For the text-containing cell, return its midpoint in (X, Y) coordinate format. 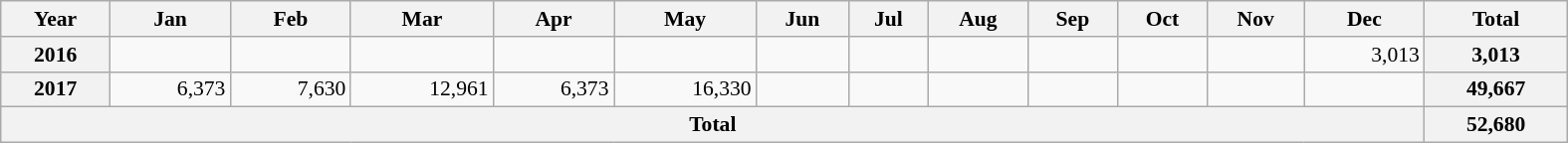
Jul (888, 19)
12,961 (422, 89)
Sep (1072, 19)
May (685, 19)
52,680 (1495, 125)
Jun (802, 19)
Dec (1364, 19)
Mar (422, 19)
2016 (56, 55)
7,630 (291, 89)
16,330 (685, 89)
Aug (978, 19)
2017 (56, 89)
Nov (1254, 19)
Year (56, 19)
Feb (291, 19)
Jan (171, 19)
Apr (554, 19)
49,667 (1495, 89)
Oct (1162, 19)
